Output the (x, y) coordinate of the center of the cell containing the given text.  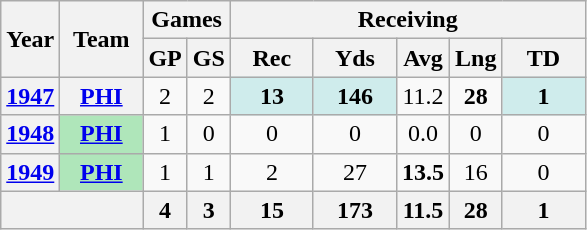
Rec (272, 58)
GS (208, 58)
Avg (422, 58)
TD (544, 58)
27 (354, 172)
Lng (476, 58)
1947 (30, 96)
Team (102, 39)
1949 (30, 172)
GP (165, 58)
13 (272, 96)
15 (272, 210)
11.5 (422, 210)
4 (165, 210)
Receiving (408, 20)
146 (354, 96)
Year (30, 39)
0.0 (422, 134)
16 (476, 172)
13.5 (422, 172)
11.2 (422, 96)
3 (208, 210)
Games (186, 20)
173 (354, 210)
Yds (354, 58)
1948 (30, 134)
